For the text-containing cell, return its midpoint in [x, y] coordinate format. 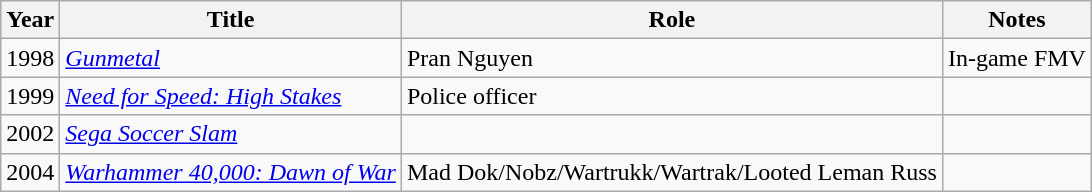
1998 [30, 58]
Year [30, 20]
Mad Dok/Nobz/Wartrukk/Wartrak/Looted Leman Russ [672, 172]
Sega Soccer Slam [231, 134]
2004 [30, 172]
Pran Nguyen [672, 58]
2002 [30, 134]
Title [231, 20]
Gunmetal [231, 58]
In-game FMV [1016, 58]
Notes [1016, 20]
1999 [30, 96]
Role [672, 20]
Need for Speed: High Stakes [231, 96]
Warhammer 40,000: Dawn of War [231, 172]
Police officer [672, 96]
